Locate the cell with the specified text and output its (x, y) center coordinate. 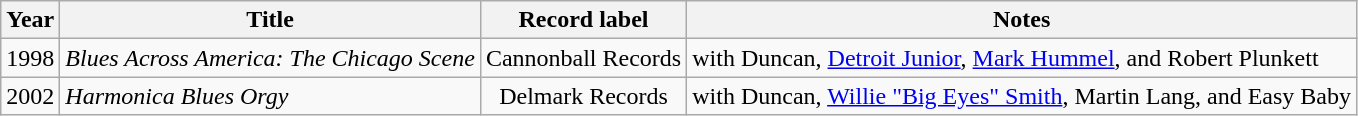
Delmark Records (583, 96)
with Duncan, Willie "Big Eyes" Smith, Martin Lang, and Easy Baby (1022, 96)
2002 (30, 96)
Year (30, 20)
Blues Across America: The Chicago Scene (270, 58)
Record label (583, 20)
Title (270, 20)
Harmonica Blues Orgy (270, 96)
Notes (1022, 20)
with Duncan, Detroit Junior, Mark Hummel, and Robert Plunkett (1022, 58)
Cannonball Records (583, 58)
1998 (30, 58)
